Extract the [X, Y] coordinate from the center of the cell holding the provided text.  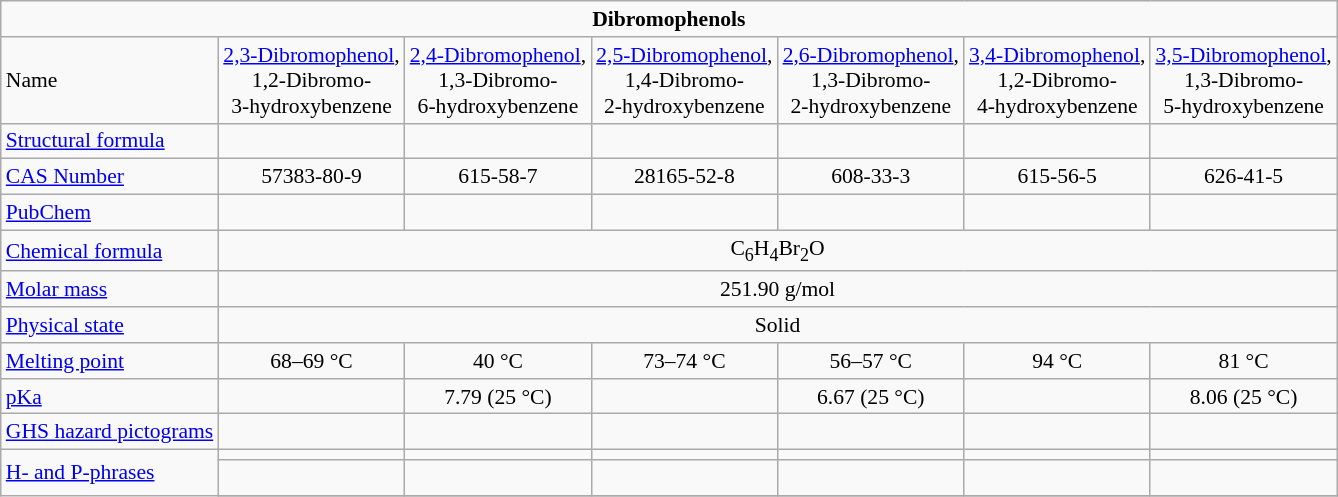
68–69 °C [311, 361]
2,6-Dibromophenol,1,3-Dibromo-2-hydroxybenzene [871, 80]
615-58-7 [498, 177]
40 °C [498, 361]
pKa [110, 397]
2,4-Dibromophenol,1,3-Dibromo-6-hydroxybenzene [498, 80]
H- and P-phrases [110, 473]
Structural formula [110, 141]
57383-80-9 [311, 177]
CAS Number [110, 177]
626-41-5 [1243, 177]
251.90 g/mol [778, 290]
Melting point [110, 361]
GHS hazard pictograms [110, 432]
56–57 °C [871, 361]
Chemical formula [110, 250]
Physical state [110, 325]
3,4-Dibromophenol,1,2-Dibromo-4-hydroxybenzene [1057, 80]
8.06 (25 °C) [1243, 397]
Solid [778, 325]
Name [110, 80]
2,3-Dibromophenol,1,2-Dibromo-3-hydroxybenzene [311, 80]
28165-52-8 [684, 177]
81 °C [1243, 361]
C6H4Br2O [778, 250]
73–74 °C [684, 361]
2,5-Dibromophenol,1,4-Dibromo-2-hydroxybenzene [684, 80]
Molar mass [110, 290]
6.67 (25 °C) [871, 397]
615-56-5 [1057, 177]
608-33-3 [871, 177]
3,5-Dibromophenol,1,3-Dibromo-5-hydroxybenzene [1243, 80]
Dibromophenols [669, 19]
7.79 (25 °C) [498, 397]
94 °C [1057, 361]
PubChem [110, 213]
